Find where the given text appears and provide that cell's center as (X, Y) coordinate. 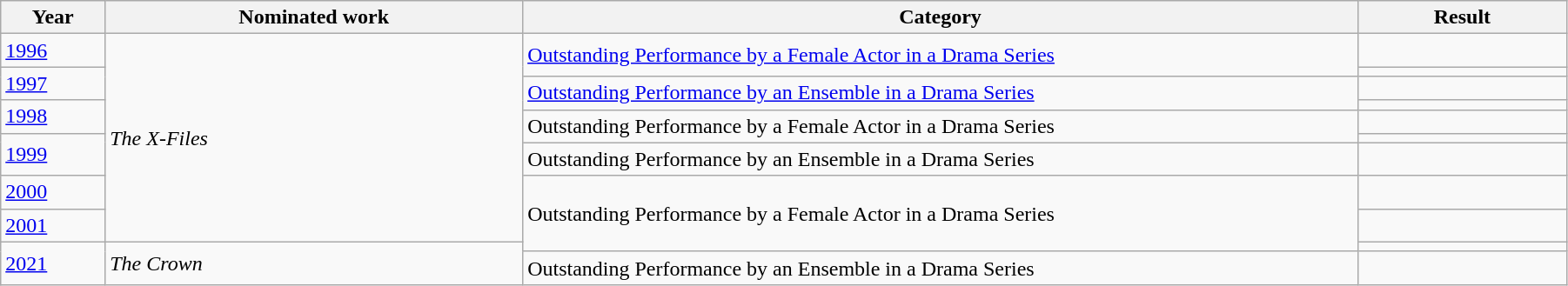
The Crown (314, 263)
Nominated work (314, 17)
1997 (53, 83)
The X-Files (314, 137)
Result (1462, 17)
2021 (53, 263)
1996 (53, 50)
2000 (53, 192)
2001 (53, 225)
Year (53, 17)
Category (941, 17)
1998 (53, 116)
1999 (53, 155)
